Locate the cell with the specified text and output its [X, Y] center coordinate. 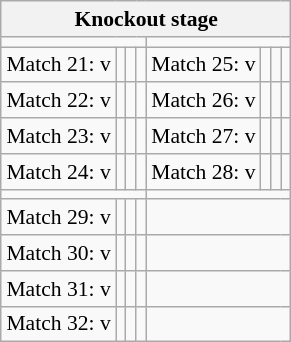
Knockout stage [146, 19]
Match 26: v [203, 101]
Match 30: v [58, 253]
Match 29: v [58, 218]
Match 28: v [203, 172]
Match 23: v [58, 136]
Match 31: v [58, 289]
Match 32: v [58, 324]
Match 25: v [203, 65]
Match 21: v [58, 65]
Match 22: v [58, 101]
Match 27: v [203, 136]
Match 24: v [58, 172]
